Provide the [X, Y] coordinate of the cell's center where the given text is located.  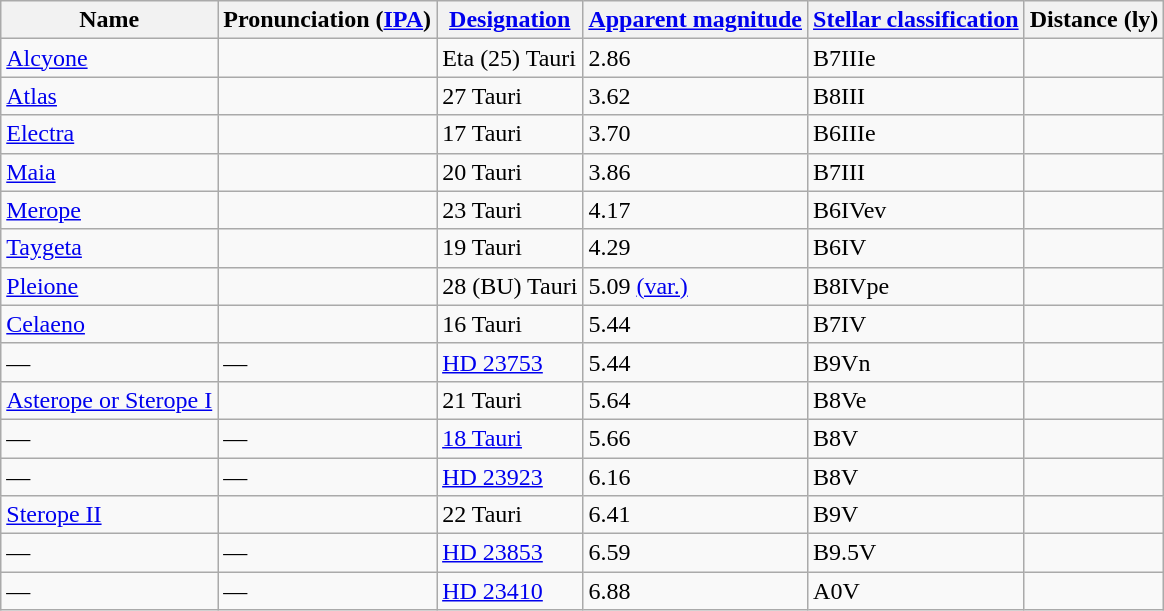
B9V [916, 515]
HD 23753 [510, 362]
21 Tauri [510, 400]
B8Ve [916, 400]
23 Tauri [510, 210]
HD 23923 [510, 477]
20 Tauri [510, 172]
18 Tauri [510, 438]
16 Tauri [510, 324]
27 Tauri [510, 96]
28 (BU) Tauri [510, 286]
4.17 [696, 210]
A0V [916, 591]
Atlas [110, 96]
Pleione [110, 286]
B7IIIe [916, 58]
Designation [510, 20]
B6IV [916, 248]
HD 23410 [510, 591]
Distance (ly) [1094, 20]
Asterope or Sterope I [110, 400]
Taygeta [110, 248]
B6IIIe [916, 134]
B7IV [916, 324]
17 Tauri [510, 134]
6.59 [696, 553]
2.86 [696, 58]
Name [110, 20]
4.29 [696, 248]
Maia [110, 172]
Apparent magnitude [696, 20]
Alcyone [110, 58]
22 Tauri [510, 515]
Eta (25) Tauri [510, 58]
B8III [916, 96]
Stellar classification [916, 20]
B9.5V [916, 553]
6.88 [696, 591]
3.70 [696, 134]
Celaeno [110, 324]
3.62 [696, 96]
6.41 [696, 515]
19 Tauri [510, 248]
B9Vn [916, 362]
B7III [916, 172]
Merope [110, 210]
Sterope II [110, 515]
Electra [110, 134]
5.09 (var.) [696, 286]
3.86 [696, 172]
5.64 [696, 400]
HD 23853 [510, 553]
5.66 [696, 438]
Pronunciation (IPA) [328, 20]
6.16 [696, 477]
B8IVpe [916, 286]
B6IVev [916, 210]
